Determine the (X, Y) coordinate at the center of the cell enclosing the given text.  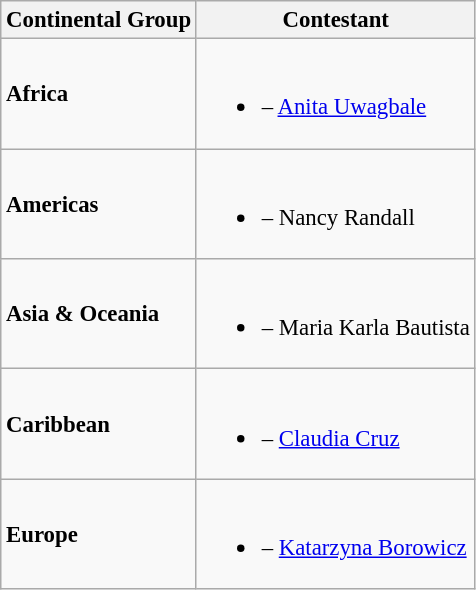
Caribbean (99, 424)
Asia & Oceania (99, 314)
– Maria Karla Bautista (336, 314)
Europe (99, 534)
– Claudia Cruz (336, 424)
Americas (99, 204)
Contestant (336, 20)
– Nancy Randall (336, 204)
Continental Group (99, 20)
– Katarzyna Borowicz (336, 534)
Africa (99, 94)
– Anita Uwagbale (336, 94)
